For the text-containing cell, return its midpoint in (X, Y) coordinate format. 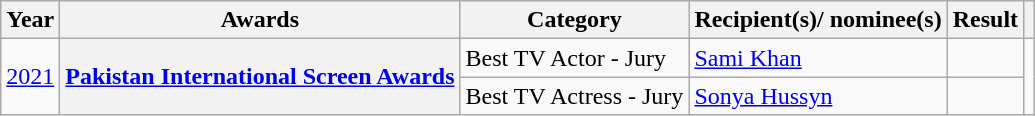
Year (30, 20)
Sonya Hussyn (818, 96)
Sami Khan (818, 58)
Result (985, 20)
Category (574, 20)
Pakistan International Screen Awards (260, 77)
Best TV Actor - Jury (574, 58)
Best TV Actress - Jury (574, 96)
Recipient(s)/ nominee(s) (818, 20)
Awards (260, 20)
2021 (30, 77)
